From the cell containing the given text, extract its center point as (X, Y) coordinate. 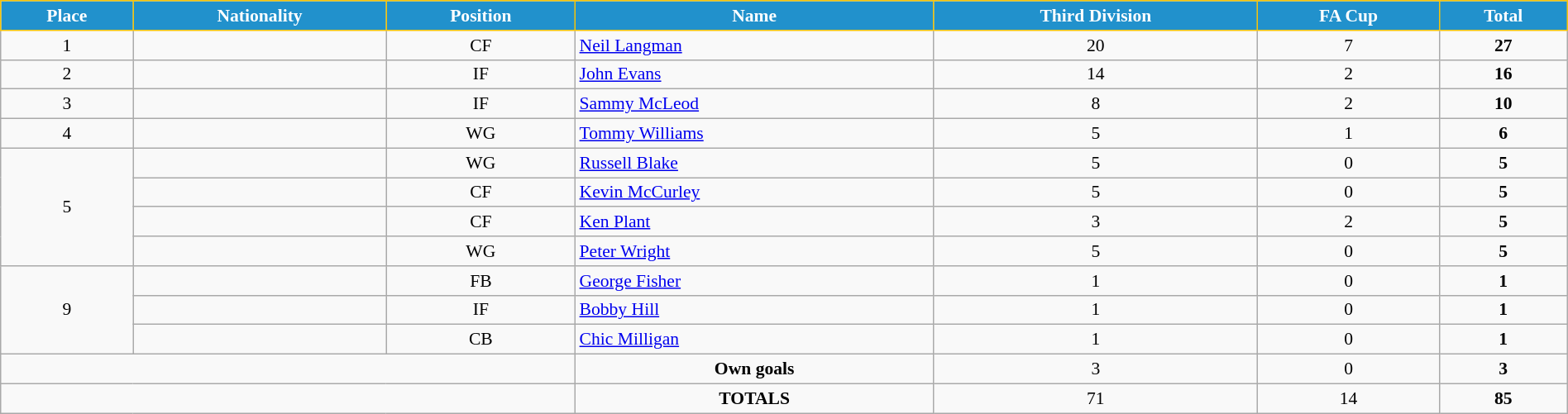
Tommy Williams (754, 134)
Nationality (260, 16)
Place (67, 16)
Bobby Hill (754, 310)
FB (480, 281)
9 (67, 311)
Peter Wright (754, 251)
Chic Milligan (754, 340)
7 (1348, 45)
Total (1503, 16)
Name (754, 16)
FA Cup (1348, 16)
Position (480, 16)
Kevin McCurley (754, 193)
4 (67, 134)
CB (480, 340)
Own goals (754, 369)
Third Division (1096, 16)
71 (1096, 398)
Neil Langman (754, 45)
8 (1096, 104)
20 (1096, 45)
Ken Plant (754, 222)
John Evans (754, 74)
27 (1503, 45)
Russell Blake (754, 163)
10 (1503, 104)
16 (1503, 74)
Sammy McLeod (754, 104)
TOTALS (754, 398)
6 (1503, 134)
George Fisher (754, 281)
85 (1503, 398)
